Return (x, y) of the center of cell containing provided text 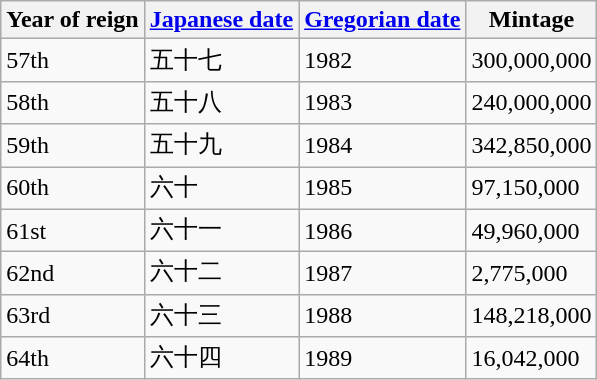
61st (72, 230)
1985 (382, 188)
五十七 (221, 60)
2,775,000 (532, 274)
58th (72, 102)
六十一 (221, 230)
Gregorian date (382, 20)
300,000,000 (532, 60)
五十八 (221, 102)
16,042,000 (532, 358)
49,960,000 (532, 230)
1982 (382, 60)
60th (72, 188)
Year of reign (72, 20)
148,218,000 (532, 316)
64th (72, 358)
1984 (382, 146)
六十四 (221, 358)
59th (72, 146)
63rd (72, 316)
1989 (382, 358)
六十三 (221, 316)
1986 (382, 230)
Mintage (532, 20)
97,150,000 (532, 188)
57th (72, 60)
1983 (382, 102)
342,850,000 (532, 146)
1987 (382, 274)
六十 (221, 188)
Japanese date (221, 20)
1988 (382, 316)
62nd (72, 274)
六十二 (221, 274)
五十九 (221, 146)
240,000,000 (532, 102)
